Identify which cell holds the provided text, then report its [X, Y] central coordinate. 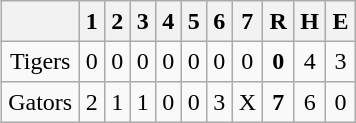
X [248, 102]
R [278, 21]
E [341, 21]
Gators [40, 102]
Tigers [40, 61]
5 [194, 21]
H [310, 21]
